Pinpoint the cell where the given text exists, returning its [X, Y] midpoint coordinate. 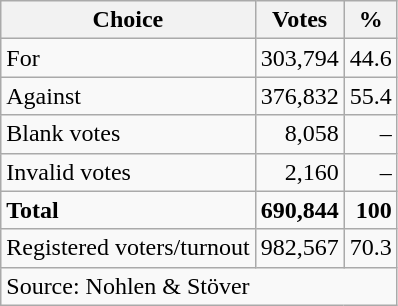
Blank votes [128, 134]
100 [370, 210]
690,844 [300, 210]
Votes [300, 20]
376,832 [300, 96]
For [128, 58]
8,058 [300, 134]
Against [128, 96]
% [370, 20]
303,794 [300, 58]
55.4 [370, 96]
70.3 [370, 248]
Registered voters/turnout [128, 248]
Source: Nohlen & Stöver [199, 286]
44.6 [370, 58]
Choice [128, 20]
Invalid votes [128, 172]
Total [128, 210]
982,567 [300, 248]
2,160 [300, 172]
